From the cell containing the given text, extract its center point as [X, Y] coordinate. 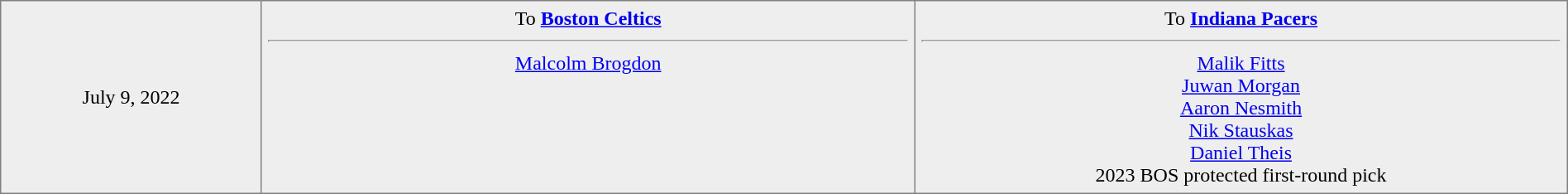
To Indiana PacersMalik FittsJuwan MorganAaron NesmithNik StauskasDaniel Theis2023 BOS protected first-round pick [1241, 97]
To Boston CelticsMalcolm Brogdon [587, 97]
July 9, 2022 [131, 97]
